Identify which cell holds the provided text, then report its [x, y] central coordinate. 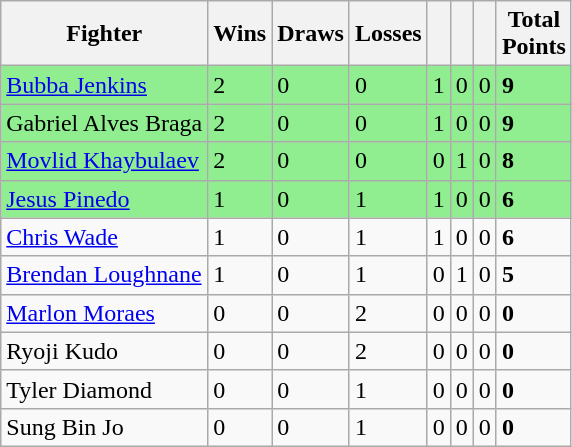
Ryoji Kudo [104, 351]
Brendan Loughnane [104, 275]
Bubba Jenkins [104, 85]
8 [534, 161]
Tyler Diamond [104, 389]
Gabriel Alves Braga [104, 123]
Losses [388, 34]
Chris Wade [104, 237]
Fighter [104, 34]
Wins [240, 34]
Movlid Khaybulaev [104, 161]
Sung Bin Jo [104, 427]
Jesus Pinedo [104, 199]
Marlon Moraes [104, 313]
5 [534, 275]
Total Points [534, 34]
Draws [311, 34]
